Locate the cell with the specified text and output its (x, y) center coordinate. 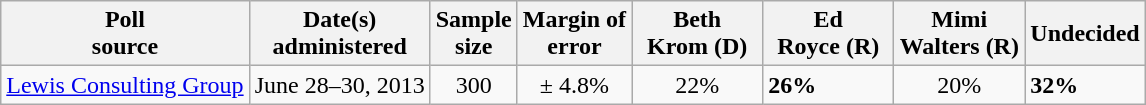
Undecided (1085, 34)
June 28–30, 2013 (340, 85)
32% (1085, 85)
MimiWalters (R) (960, 34)
300 (474, 85)
Margin oferror (574, 34)
Lewis Consulting Group (125, 85)
Date(s)administered (340, 34)
Samplesize (474, 34)
Pollsource (125, 34)
22% (698, 85)
20% (960, 85)
EdRoyce (R) (828, 34)
26% (828, 85)
± 4.8% (574, 85)
BethKrom (D) (698, 34)
